Return the (x, y) coordinate for the center point of the cell that contains the specified text.  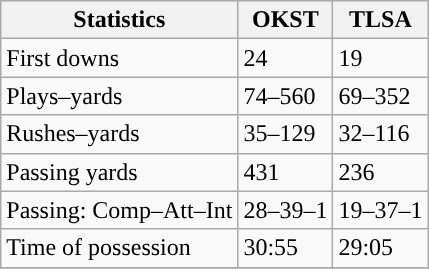
69–352 (380, 96)
24 (286, 58)
431 (286, 172)
First downs (120, 58)
29:05 (380, 248)
Plays–yards (120, 96)
Time of possession (120, 248)
74–560 (286, 96)
Passing yards (120, 172)
28–39–1 (286, 210)
19–37–1 (380, 210)
236 (380, 172)
35–129 (286, 134)
32–116 (380, 134)
19 (380, 58)
Passing: Comp–Att–Int (120, 210)
Rushes–yards (120, 134)
Statistics (120, 20)
30:55 (286, 248)
TLSA (380, 20)
OKST (286, 20)
